Extract the [X, Y] coordinate from the center of the cell holding the provided text.  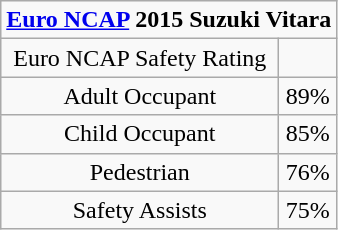
75% [308, 210]
Pedestrian [140, 172]
Safety Assists [140, 210]
85% [308, 134]
Adult Occupant [140, 96]
Euro NCAP Safety Rating [140, 58]
76% [308, 172]
89% [308, 96]
Euro NCAP 2015 Suzuki Vitara [169, 20]
Child Occupant [140, 134]
